Extract the (x, y) coordinate from the center of the cell holding the provided text.  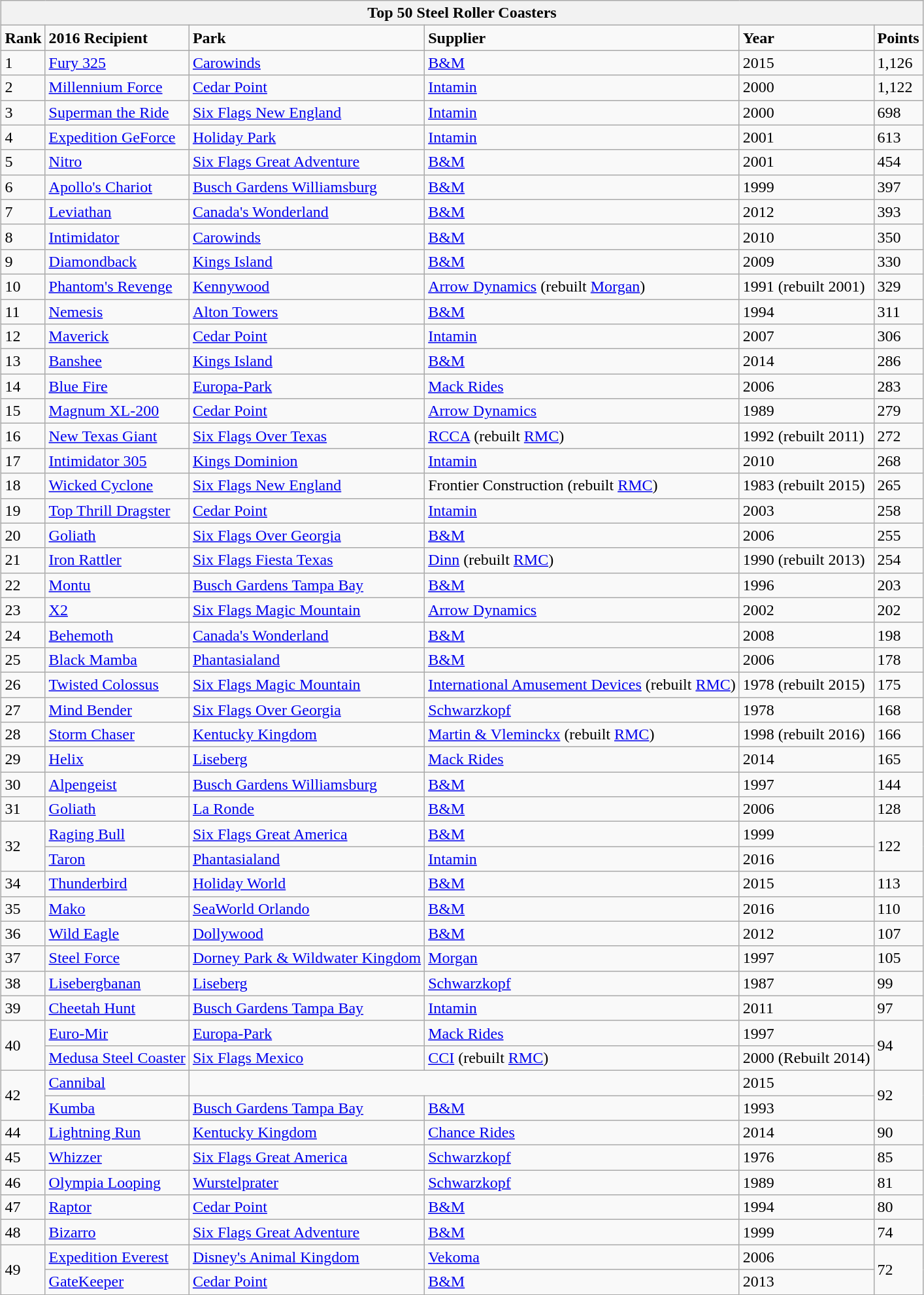
Superman the Ride (117, 112)
17 (24, 461)
45 (24, 1158)
2007 (806, 337)
46 (24, 1183)
37 (24, 958)
2008 (806, 635)
1990 (rebuilt 2013) (806, 560)
286 (898, 362)
1,122 (898, 88)
272 (898, 436)
Whizzer (117, 1158)
1998 (rebuilt 2016) (806, 735)
47 (24, 1207)
Dorney Park & Wildwater Kingdom (306, 958)
198 (898, 635)
Blue Fire (117, 386)
Black Mamba (117, 660)
279 (898, 411)
Points (898, 38)
Six Flags Mexico (306, 1058)
165 (898, 760)
Maverick (117, 337)
5 (24, 162)
6 (24, 187)
Year (806, 38)
34 (24, 884)
4 (24, 137)
Taron (117, 859)
2009 (806, 261)
2 (24, 88)
22 (24, 585)
Top 50 Steel Roller Coasters (462, 13)
2003 (806, 511)
81 (898, 1183)
2013 (806, 1282)
Wild Eagle (117, 933)
Kings Dominion (306, 461)
38 (24, 983)
Raptor (117, 1207)
1992 (rebuilt 2011) (806, 436)
Banshee (117, 362)
Frontier Construction (rebuilt RMC) (582, 486)
8 (24, 237)
Kennywood (306, 286)
Holiday Park (306, 137)
Steel Force (117, 958)
Apollo's Chariot (117, 187)
Rank (24, 38)
113 (898, 884)
Magnum XL-200 (117, 411)
1987 (806, 983)
Storm Chaser (117, 735)
1978 (rebuilt 2015) (806, 684)
GateKeeper (117, 1282)
202 (898, 610)
Dollywood (306, 933)
Arrow Dynamics (rebuilt Morgan) (582, 286)
1983 (rebuilt 2015) (806, 486)
9 (24, 261)
1,126 (898, 63)
Six Flags Over Texas (306, 436)
144 (898, 784)
20 (24, 535)
Dinn (rebuilt RMC) (582, 560)
175 (898, 684)
1996 (806, 585)
Cheetah Hunt (117, 1008)
Wicked Cyclone (117, 486)
19 (24, 511)
99 (898, 983)
Leviathan (117, 212)
80 (898, 1207)
40 (24, 1045)
Thunderbird (117, 884)
Chance Rides (582, 1133)
SeaWorld Orlando (306, 909)
1978 (806, 709)
Wurstelprater (306, 1183)
31 (24, 809)
29 (24, 760)
36 (24, 933)
Phantom's Revenge (117, 286)
393 (898, 212)
RCCA (rebuilt RMC) (582, 436)
Euro-Mir (117, 1033)
2016 Recipient (117, 38)
122 (898, 847)
3 (24, 112)
128 (898, 809)
Fury 325 (117, 63)
283 (898, 386)
18 (24, 486)
32 (24, 847)
Bizarro (117, 1232)
90 (898, 1133)
2002 (806, 610)
7 (24, 212)
CCI (rebuilt RMC) (582, 1058)
Alton Towers (306, 312)
11 (24, 312)
329 (898, 286)
27 (24, 709)
254 (898, 560)
178 (898, 660)
30 (24, 784)
Medusa Steel Coaster (117, 1058)
1993 (806, 1108)
Intimidator (117, 237)
97 (898, 1008)
Millennium Force (117, 88)
350 (898, 237)
La Ronde (306, 809)
44 (24, 1133)
255 (898, 535)
397 (898, 187)
21 (24, 560)
International Amusement Devices (rebuilt RMC) (582, 684)
25 (24, 660)
X2 (117, 610)
Cannibal (117, 1083)
Top Thrill Dragster (117, 511)
698 (898, 112)
12 (24, 337)
85 (898, 1158)
Mako (117, 909)
107 (898, 933)
24 (24, 635)
48 (24, 1232)
15 (24, 411)
92 (898, 1095)
Holiday World (306, 884)
Raging Bull (117, 834)
1976 (806, 1158)
Intimidator 305 (117, 461)
16 (24, 436)
New Texas Giant (117, 436)
10 (24, 286)
14 (24, 386)
Lightning Run (117, 1133)
Lisebergbanan (117, 983)
306 (898, 337)
Mind Bender (117, 709)
258 (898, 511)
Twisted Colossus (117, 684)
49 (24, 1270)
Nitro (117, 162)
Supplier (582, 38)
42 (24, 1095)
Vekoma (582, 1257)
Iron Rattler (117, 560)
1 (24, 63)
2011 (806, 1008)
Alpengeist (117, 784)
Olympia Looping (117, 1183)
Expedition GeForce (117, 137)
Helix (117, 760)
94 (898, 1045)
110 (898, 909)
265 (898, 486)
Park (306, 38)
39 (24, 1008)
166 (898, 735)
Diamondback (117, 261)
28 (24, 735)
454 (898, 162)
Morgan (582, 958)
203 (898, 585)
105 (898, 958)
Montu (117, 585)
13 (24, 362)
35 (24, 909)
Kumba (117, 1108)
Expedition Everest (117, 1257)
168 (898, 709)
613 (898, 137)
Six Flags Fiesta Texas (306, 560)
Nemesis (117, 312)
Behemoth (117, 635)
2000 (Rebuilt 2014) (806, 1058)
1991 (rebuilt 2001) (806, 286)
311 (898, 312)
74 (898, 1232)
Martin & Vleminckx (rebuilt RMC) (582, 735)
268 (898, 461)
Disney's Animal Kingdom (306, 1257)
330 (898, 261)
72 (898, 1270)
26 (24, 684)
23 (24, 610)
